Identify which cell holds the provided text, then report its (x, y) central coordinate. 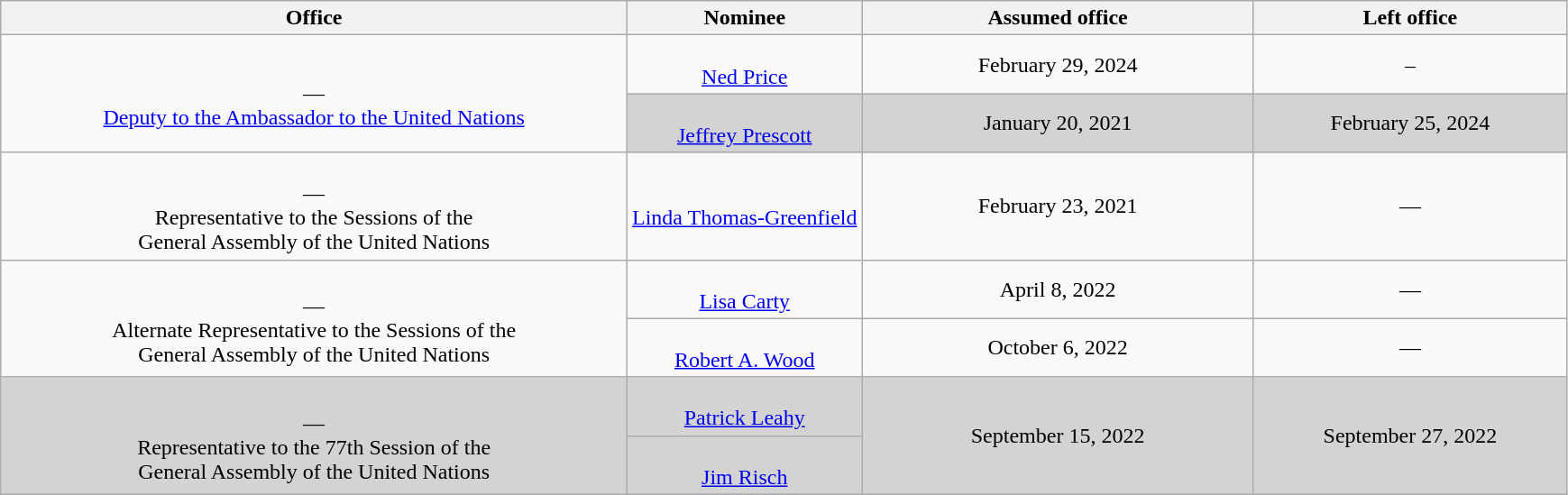
Jeffrey Prescott (745, 123)
February 25, 2024 (1410, 123)
Patrick Leahy (745, 406)
September 27, 2022 (1410, 435)
– (1410, 65)
Jim Risch (745, 465)
Linda Thomas-Greenfield (745, 206)
Left office (1410, 18)
September 15, 2022 (1058, 435)
Office (314, 18)
January 20, 2021 (1058, 123)
Nominee (745, 18)
—Alternate Representative to the Sessions of theGeneral Assembly of the United Nations (314, 318)
Ned Price (745, 65)
—Deputy to the Ambassador to the United Nations (314, 94)
—Representative to the 77th Session of theGeneral Assembly of the United Nations (314, 435)
February 23, 2021 (1058, 206)
October 6, 2022 (1058, 348)
—Representative to the Sessions of theGeneral Assembly of the United Nations (314, 206)
Assumed office (1058, 18)
April 8, 2022 (1058, 289)
February 29, 2024 (1058, 65)
Robert A. Wood (745, 348)
Lisa Carty (745, 289)
